Output the (X, Y) coordinate of the center of the cell containing the given text.  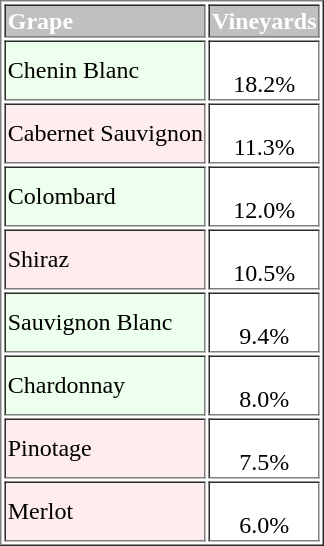
Chenin Blanc (106, 70)
Pinotage (106, 448)
Merlot (106, 512)
Cabernet Sauvignon (106, 134)
Vineyards (264, 20)
Sauvignon Blanc (106, 322)
Colombard (106, 196)
Grape (106, 20)
Chardonnay (106, 386)
Shiraz (106, 260)
